Scan for the cell matching the given text and deliver its [X, Y] coordinate at center. 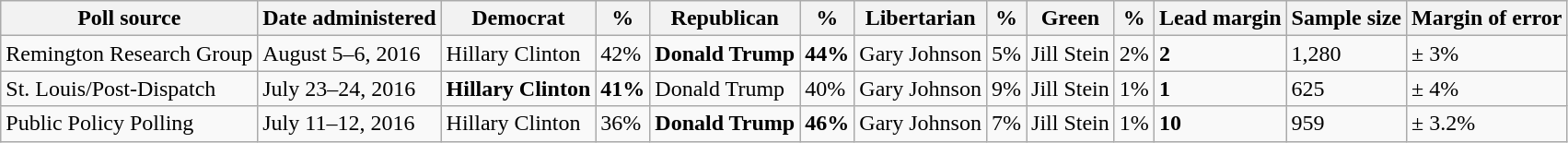
9% [1005, 89]
41% [622, 89]
± 3% [1486, 54]
2% [1134, 54]
7% [1005, 124]
Public Policy Polling [129, 124]
Remington Research Group [129, 54]
± 4% [1486, 89]
959 [1346, 124]
2 [1220, 54]
5% [1005, 54]
42% [622, 54]
1 [1220, 89]
± 3.2% [1486, 124]
Sample size [1346, 18]
Date administered [350, 18]
Republican [726, 18]
Democrat [518, 18]
Margin of error [1486, 18]
46% [827, 124]
St. Louis/Post-Dispatch [129, 89]
Lead margin [1220, 18]
1,280 [1346, 54]
44% [827, 54]
36% [622, 124]
Green [1071, 18]
40% [827, 89]
625 [1346, 89]
Libertarian [921, 18]
10 [1220, 124]
August 5–6, 2016 [350, 54]
July 23–24, 2016 [350, 89]
July 11–12, 2016 [350, 124]
Poll source [129, 18]
